For the text-containing cell, return its midpoint in (x, y) coordinate format. 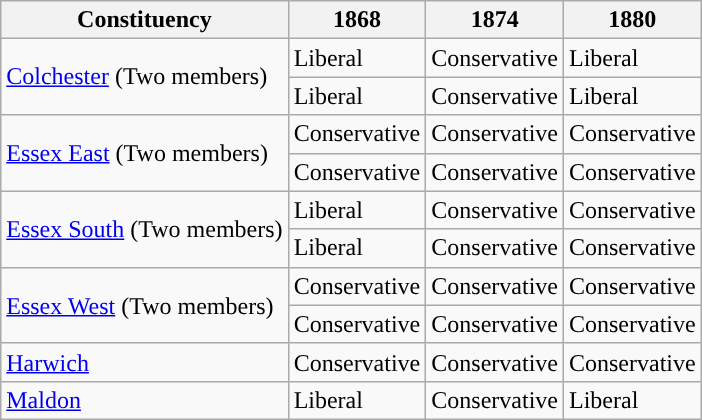
Constituency (144, 20)
1874 (495, 20)
Essex West (Two members) (144, 305)
Essex South (Two members) (144, 229)
1880 (632, 20)
1868 (357, 20)
Harwich (144, 362)
Essex East (Two members) (144, 153)
Colchester (Two members) (144, 77)
Maldon (144, 400)
